Return [x, y] of the center of cell containing provided text 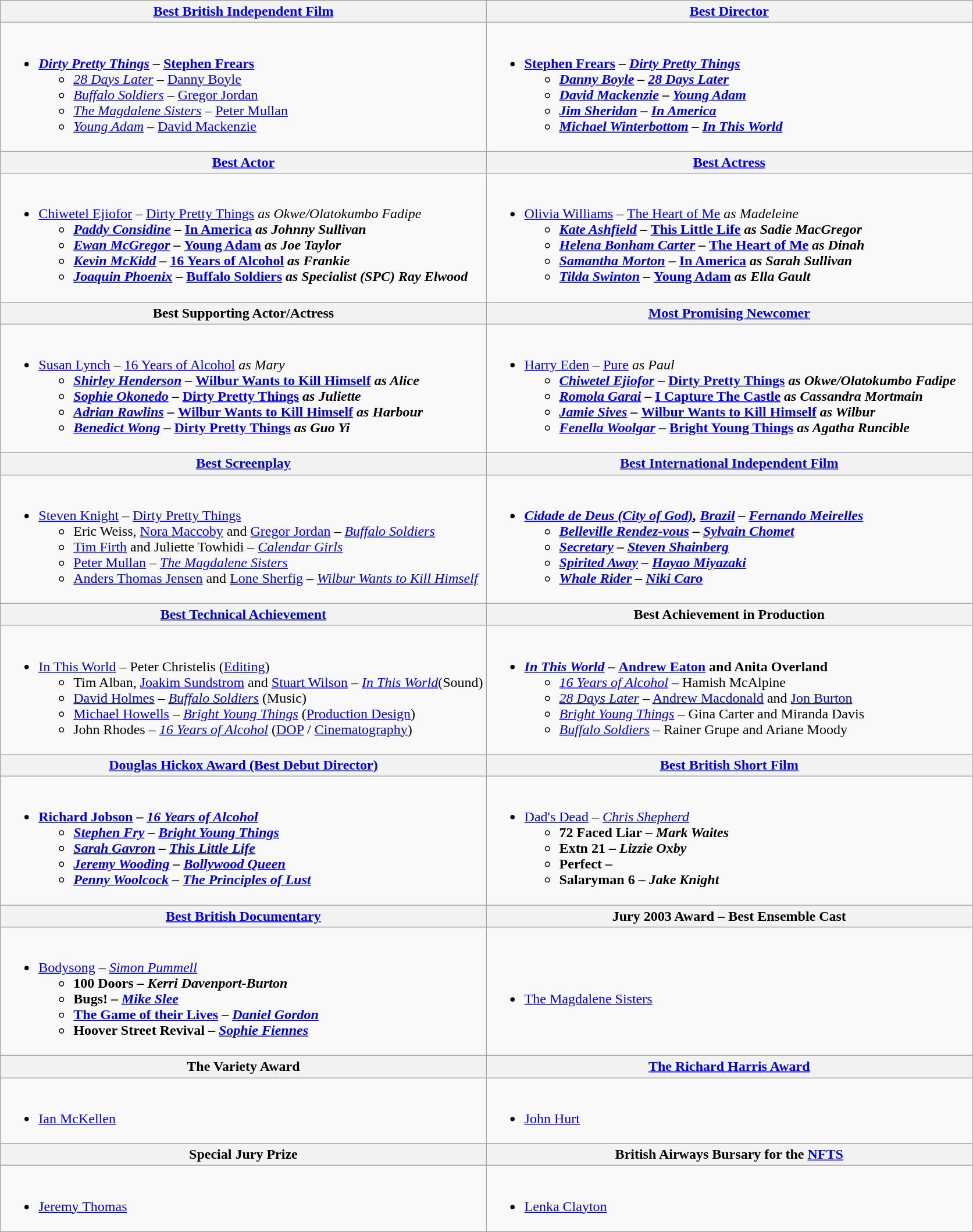
Douglas Hickox Award (Best Debut Director) [243, 765]
Most Promising Newcomer [729, 313]
Best Supporting Actor/Actress [243, 313]
Ian McKellen [243, 1111]
The Richard Harris Award [729, 1067]
Best Screenplay [243, 464]
Dad's Dead – Chris Shepherd72 Faced Liar – Mark WaitesExtn 21 – Lizzie OxbyPerfect –Salaryman 6 – Jake Knight [729, 840]
Jury 2003 Award – Best Ensemble Cast [729, 916]
The Magdalene Sisters [729, 991]
Jeremy Thomas [243, 1198]
Best Actress [729, 162]
Best Actor [243, 162]
Best British Short Film [729, 765]
Best Director [729, 12]
Best International Independent Film [729, 464]
British Airways Bursary for the NFTS [729, 1155]
Best Technical Achievement [243, 614]
Best Achievement in Production [729, 614]
Special Jury Prize [243, 1155]
Best British Documentary [243, 916]
Best British Independent Film [243, 12]
Lenka Clayton [729, 1198]
The Variety Award [243, 1067]
John Hurt [729, 1111]
